Extract the (X, Y) coordinate from the center of the cell holding the provided text.  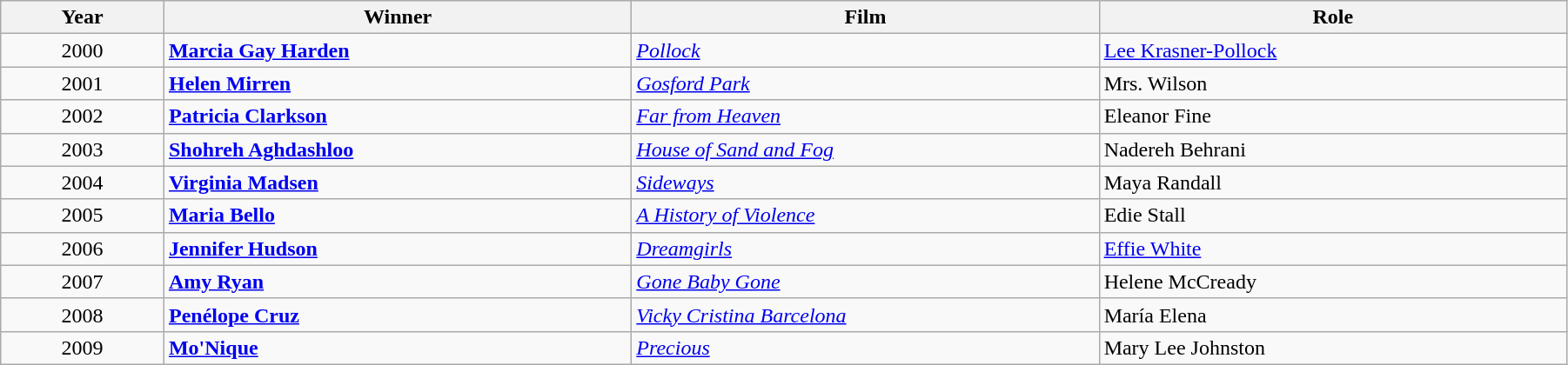
Effie White (1333, 249)
A History of Violence (865, 216)
House of Sand and Fog (865, 149)
Helene McCready (1333, 282)
2003 (83, 149)
2001 (83, 83)
Sideways (865, 182)
Marcia Gay Harden (397, 50)
María Elena (1333, 315)
Helen Mirren (397, 83)
Patricia Clarkson (397, 116)
2005 (83, 216)
Precious (865, 348)
Shohreh Aghdashloo (397, 149)
Mary Lee Johnston (1333, 348)
Film (865, 17)
Vicky Cristina Barcelona (865, 315)
Eleanor Fine (1333, 116)
Dreamgirls (865, 249)
Gone Baby Gone (865, 282)
Mrs. Wilson (1333, 83)
Jennifer Hudson (397, 249)
Edie Stall (1333, 216)
2008 (83, 315)
Maya Randall (1333, 182)
2006 (83, 249)
Virginia Madsen (397, 182)
Maria Bello (397, 216)
2002 (83, 116)
Winner (397, 17)
2000 (83, 50)
Gosford Park (865, 83)
2004 (83, 182)
Lee Krasner-Pollock (1333, 50)
Far from Heaven (865, 116)
Role (1333, 17)
Pollock (865, 50)
Year (83, 17)
2007 (83, 282)
2009 (83, 348)
Amy Ryan (397, 282)
Penélope Cruz (397, 315)
Nadereh Behrani (1333, 149)
Mo'Nique (397, 348)
